Search for the cell housing the specified text and yield its (X, Y) center coordinate. 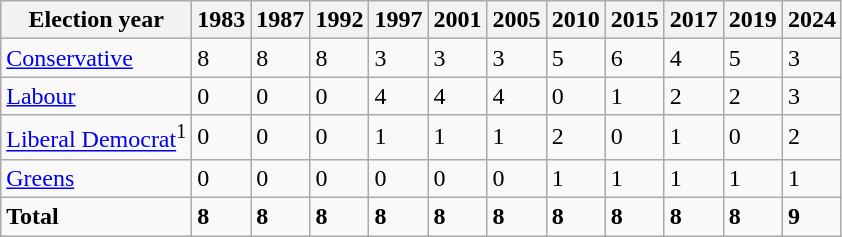
Election year (96, 20)
9 (812, 217)
2010 (576, 20)
2015 (634, 20)
1983 (222, 20)
Total (96, 217)
2005 (516, 20)
Labour (96, 96)
Greens (96, 178)
6 (634, 58)
Conservative (96, 58)
2019 (752, 20)
2017 (694, 20)
2024 (812, 20)
1987 (280, 20)
1997 (398, 20)
Liberal Democrat1 (96, 138)
2001 (458, 20)
1992 (340, 20)
